Provide the [X, Y] coordinate of the cell's center where the given text is located.  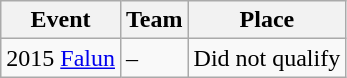
– [154, 58]
Event [61, 20]
Place [267, 20]
Did not qualify [267, 58]
Team [154, 20]
2015 Falun [61, 58]
